Locate the cell with the specified text and output its (x, y) center coordinate. 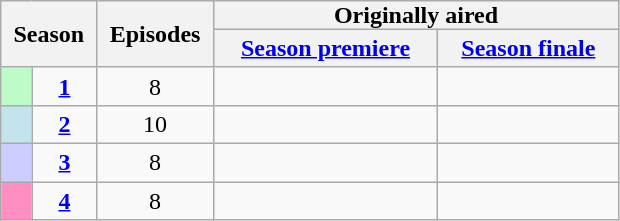
Season (49, 34)
2 (64, 124)
Season premiere (326, 48)
3 (64, 162)
Episodes (155, 34)
Originally aired (416, 15)
Season finale (528, 48)
4 (64, 201)
10 (155, 124)
1 (64, 86)
